Find where the given text appears and provide that cell's center as [x, y] coordinate. 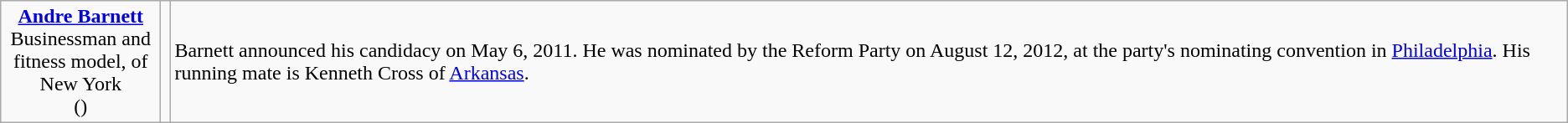
Andre BarnettBusinessman and fitness model, of New York() [80, 62]
